Extract the (x, y) coordinate from the center of the cell holding the provided text.  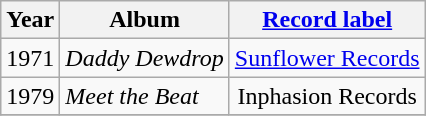
Daddy Dewdrop (145, 58)
Inphasion Records (327, 96)
1971 (30, 58)
Meet the Beat (145, 96)
Year (30, 20)
1979 (30, 96)
Album (145, 20)
Sunflower Records (327, 58)
Record label (327, 20)
